Find where the given text appears and provide that cell's center as (X, Y) coordinate. 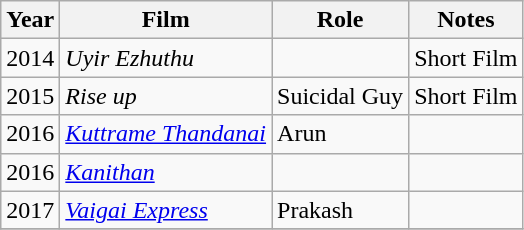
Arun (340, 134)
2014 (30, 58)
Kanithan (166, 172)
2017 (30, 210)
Uyir Ezhuthu (166, 58)
Vaigai Express (166, 210)
Notes (466, 20)
Film (166, 20)
2015 (30, 96)
Role (340, 20)
Prakash (340, 210)
Year (30, 20)
Rise up (166, 96)
Suicidal Guy (340, 96)
Kuttrame Thandanai (166, 134)
